Find where the given text appears and provide that cell's center as (X, Y) coordinate. 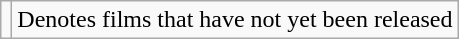
Denotes films that have not yet been released (235, 20)
